Detect which cell encompasses the target text, then output its [x, y] center coordinate. 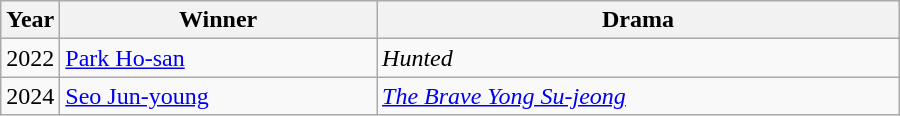
Park Ho-san [218, 58]
Year [30, 20]
Drama [638, 20]
Hunted [638, 58]
2024 [30, 96]
2022 [30, 58]
The Brave Yong Su-jeong [638, 96]
Seo Jun-young [218, 96]
Winner [218, 20]
